Detect which cell encompasses the target text, then output its (x, y) center coordinate. 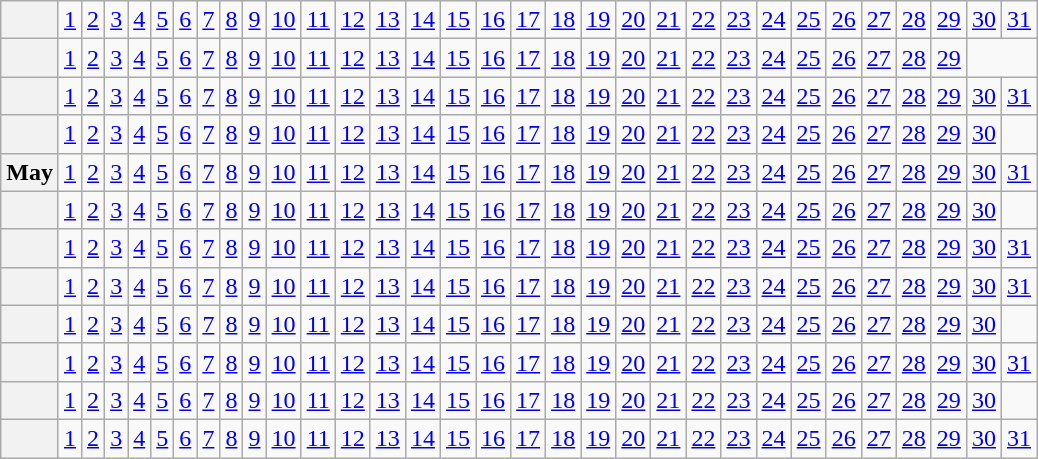
May (30, 172)
